Output the (X, Y) coordinate of the center of the cell containing the given text.  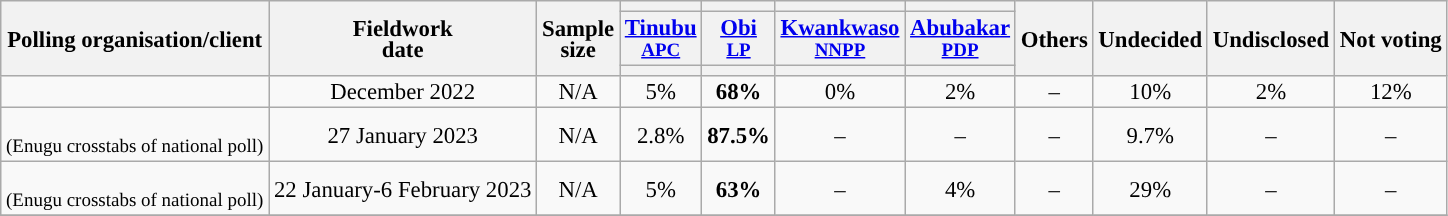
Undecided (1150, 38)
10% (1150, 92)
87.5% (738, 135)
4% (960, 189)
Not voting (1391, 38)
29% (1150, 189)
Fieldworkdate (403, 38)
12% (1391, 92)
Polling organisation/client (135, 38)
Others (1054, 38)
Samplesize (578, 38)
KwankwasoNNPP (840, 39)
22 January-6 February 2023 (403, 189)
Undisclosed (1270, 38)
27 January 2023 (403, 135)
2.8% (661, 135)
63% (738, 189)
December 2022 (403, 92)
68% (738, 92)
ObiLP (738, 39)
TinubuAPC (661, 39)
9.7% (1150, 135)
0% (840, 92)
AbubakarPDP (960, 39)
